Locate the cell with the specified text and output its (x, y) center coordinate. 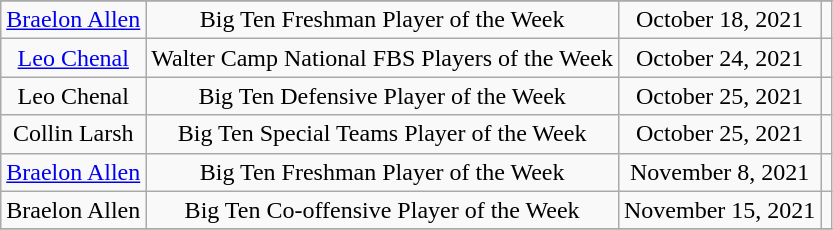
October 24, 2021 (719, 58)
November 15, 2021 (719, 210)
November 8, 2021 (719, 172)
Big Ten Co-offensive Player of the Week (382, 210)
October 18, 2021 (719, 20)
Walter Camp National FBS Players of the Week (382, 58)
Big Ten Special Teams Player of the Week (382, 134)
Collin Larsh (74, 134)
Big Ten Defensive Player of the Week (382, 96)
